Provide the [x, y] coordinate of the cell's center where the given text is located.  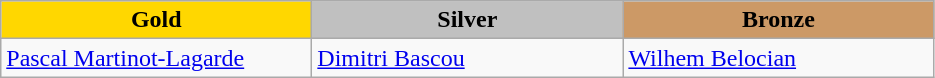
Dimitri Bascou [468, 58]
Silver [468, 20]
Wilhem Belocian [778, 58]
Pascal Martinot-Lagarde [156, 58]
Gold [156, 20]
Bronze [778, 20]
